For the text-containing cell, return its midpoint in [x, y] coordinate format. 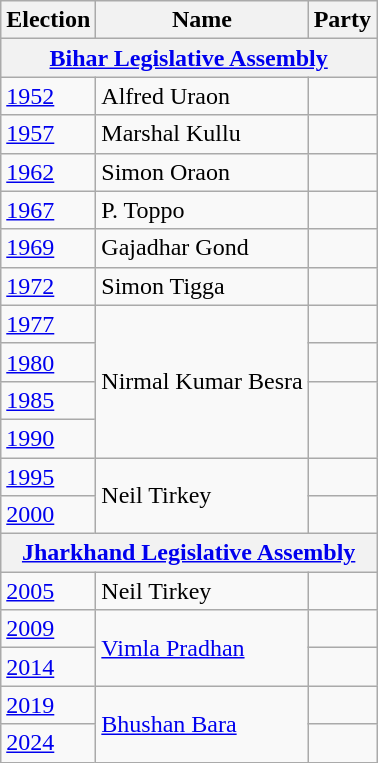
1969 [48, 248]
Bihar Legislative Assembly [189, 58]
1957 [48, 134]
Alfred Uraon [202, 96]
Vimla Pradhan [202, 648]
2024 [48, 743]
Election [48, 20]
1977 [48, 324]
1985 [48, 400]
Jharkhand Legislative Assembly [189, 553]
Name [202, 20]
1952 [48, 96]
1967 [48, 210]
2005 [48, 591]
2019 [48, 705]
Simon Tigga [202, 286]
2009 [48, 629]
2014 [48, 667]
Nirmal Kumar Besra [202, 381]
Simon Oraon [202, 172]
Gajadhar Gond [202, 248]
Party [342, 20]
Bhushan Bara [202, 724]
P. Toppo [202, 210]
1990 [48, 438]
1962 [48, 172]
Marshal Kullu [202, 134]
1980 [48, 362]
1972 [48, 286]
1995 [48, 477]
2000 [48, 515]
